Determine the [X, Y] coordinate at the center of the cell enclosing the given text.  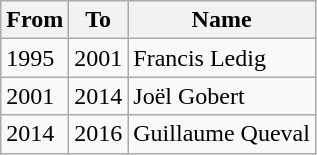
Guillaume Queval [222, 134]
1995 [35, 58]
To [98, 20]
Joël Gobert [222, 96]
Francis Ledig [222, 58]
Name [222, 20]
From [35, 20]
2016 [98, 134]
